Capture the cell that displays the provided text and extract its (X, Y) central coordinate. 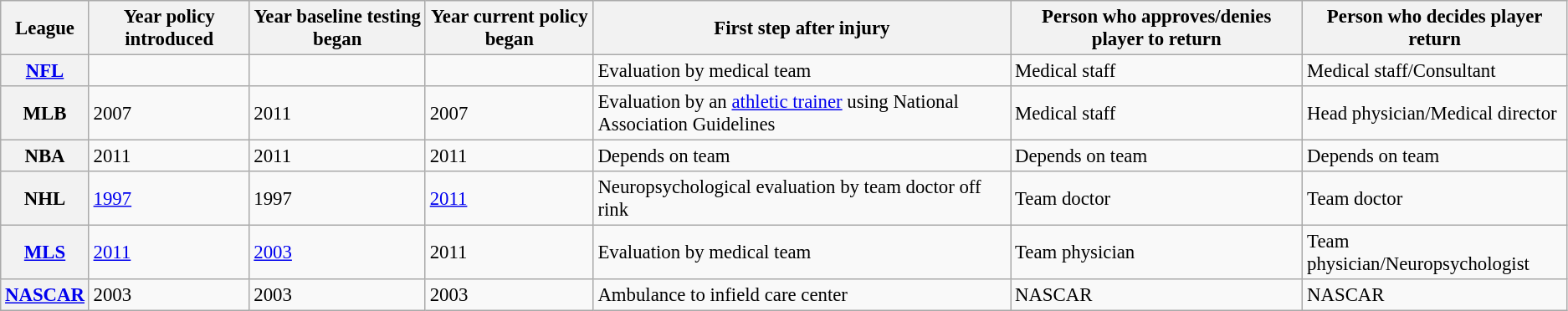
Evaluation by an athletic trainer using National Association Guidelines (802, 114)
Person who approves/denies player to return (1156, 28)
Neuropsychological evaluation by team doctor off rink (802, 199)
NFL (45, 71)
Medical staff/Consultant (1435, 71)
League (45, 28)
Ambulance to infield care center (802, 295)
Year baseline testing began (337, 28)
Head physician/Medical director (1435, 114)
MLS (45, 252)
Year policy introduced (169, 28)
Team physician/Neuropsychologist (1435, 252)
NBA (45, 156)
First step after injury (802, 28)
MLB (45, 114)
Person who decides player return (1435, 28)
Year current policy began (509, 28)
NHL (45, 199)
Team physician (1156, 252)
